Extract the [X, Y] coordinate from the center of the cell holding the provided text.  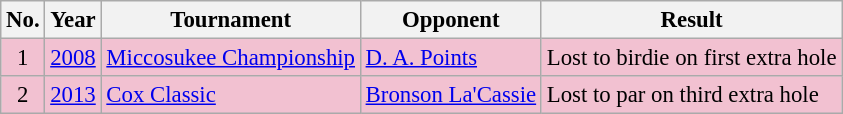
Lost to par on third extra hole [691, 95]
1 [23, 58]
Miccosukee Championship [230, 58]
2 [23, 95]
Result [691, 20]
Opponent [450, 20]
Year [73, 20]
Tournament [230, 20]
2013 [73, 95]
2008 [73, 58]
Lost to birdie on first extra hole [691, 58]
Cox Classic [230, 95]
No. [23, 20]
D. A. Points [450, 58]
Bronson La'Cassie [450, 95]
